Scan for the cell matching the given text and deliver its (x, y) coordinate at center. 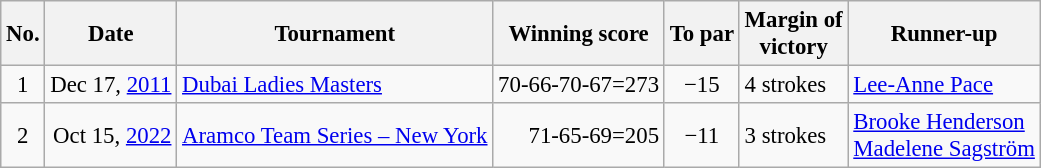
71-65-69=205 (579, 136)
Margin ofvictory (794, 34)
Dec 17, 2011 (111, 85)
Date (111, 34)
1 (23, 85)
Lee-Anne Pace (944, 85)
Aramco Team Series – New York (335, 136)
−15 (702, 85)
3 strokes (794, 136)
Brooke Henderson Madelene Sagström (944, 136)
70-66-70-67=273 (579, 85)
No. (23, 34)
2 (23, 136)
Tournament (335, 34)
Dubai Ladies Masters (335, 85)
To par (702, 34)
−11 (702, 136)
4 strokes (794, 85)
Runner-up (944, 34)
Oct 15, 2022 (111, 136)
Winning score (579, 34)
